Output the (x, y) coordinate of the center of the cell containing the given text.  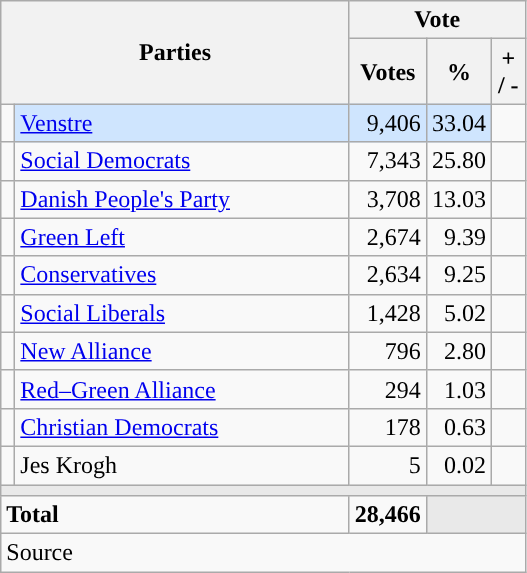
9,406 (388, 123)
28,466 (388, 515)
Social Liberals (182, 313)
294 (388, 389)
1.03 (458, 389)
0.63 (458, 427)
5.02 (458, 313)
2.80 (458, 351)
2,674 (388, 237)
5 (388, 465)
Vote (437, 20)
0.02 (458, 465)
Social Democrats (182, 161)
7,343 (388, 161)
+ / - (508, 72)
33.04 (458, 123)
Red–Green Alliance (182, 389)
25.80 (458, 161)
3,708 (388, 199)
796 (388, 351)
178 (388, 427)
13.03 (458, 199)
Danish People's Party (182, 199)
New Alliance (182, 351)
9.39 (458, 237)
2,634 (388, 275)
Votes (388, 72)
1,428 (388, 313)
Conservatives (182, 275)
Parties (176, 52)
Venstre (182, 123)
9.25 (458, 275)
Christian Democrats (182, 427)
Green Left (182, 237)
% (458, 72)
Source (263, 553)
Jes Krogh (182, 465)
Total (176, 515)
